Capture the cell that displays the provided text and extract its [x, y] central coordinate. 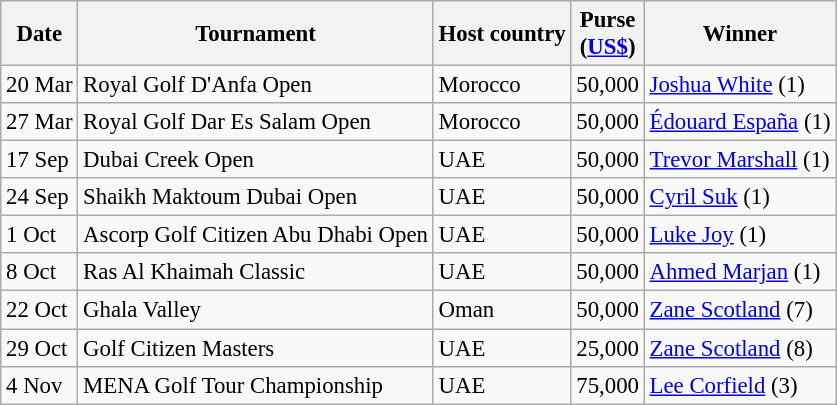
Cyril Suk (1) [740, 197]
Joshua White (1) [740, 85]
Lee Corfield (3) [740, 385]
27 Mar [40, 122]
8 Oct [40, 273]
29 Oct [40, 348]
Ahmed Marjan (1) [740, 273]
Royal Golf D'Anfa Open [256, 85]
1 Oct [40, 235]
Royal Golf Dar Es Salam Open [256, 122]
Ghala Valley [256, 310]
Ascorp Golf Citizen Abu Dhabi Open [256, 235]
Golf Citizen Masters [256, 348]
Zane Scotland (8) [740, 348]
22 Oct [40, 310]
4 Nov [40, 385]
24 Sep [40, 197]
25,000 [608, 348]
Luke Joy (1) [740, 235]
Host country [502, 34]
MENA Golf Tour Championship [256, 385]
Dubai Creek Open [256, 160]
20 Mar [40, 85]
Purse(US$) [608, 34]
75,000 [608, 385]
Tournament [256, 34]
Trevor Marshall (1) [740, 160]
Édouard España (1) [740, 122]
Date [40, 34]
Winner [740, 34]
Ras Al Khaimah Classic [256, 273]
Oman [502, 310]
Zane Scotland (7) [740, 310]
17 Sep [40, 160]
Shaikh Maktoum Dubai Open [256, 197]
